From the cell containing the given text, extract its center point as (x, y) coordinate. 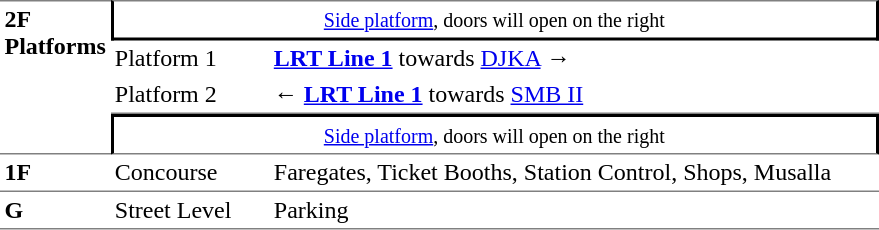
1F (55, 173)
Concourse (190, 173)
Faregates, Ticket Booths, Station Control, Shops, Musalla (574, 173)
Parking (574, 211)
Platform 2 (190, 95)
G (55, 211)
Platform 1 (190, 58)
LRT Line 1 towards DJKA → (574, 58)
← LRT Line 1 towards SMB II (574, 95)
Street Level (190, 211)
2FPlatforms (55, 77)
